Locate the cell with the specified text and output its [X, Y] center coordinate. 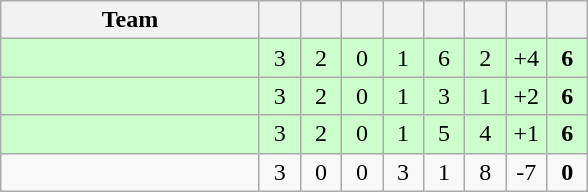
8 [486, 172]
4 [486, 134]
+2 [526, 96]
+1 [526, 134]
-7 [526, 172]
5 [444, 134]
Team [130, 20]
+4 [526, 58]
